Find where the given text appears and provide that cell's center as [x, y] coordinate. 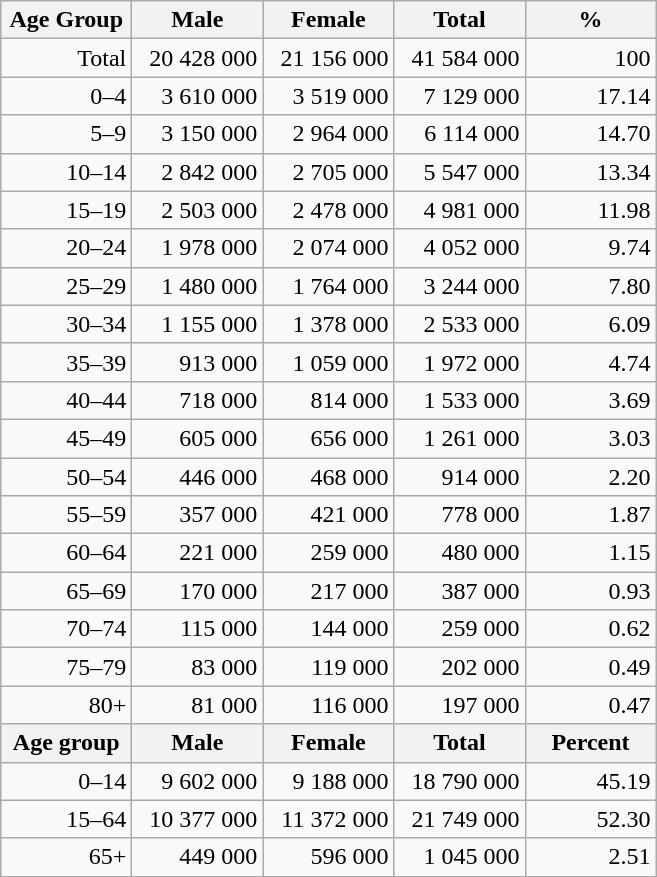
144 000 [328, 629]
20–24 [66, 248]
35–39 [66, 362]
914 000 [460, 477]
5–9 [66, 134]
15–19 [66, 210]
60–64 [66, 553]
0.93 [590, 591]
116 000 [328, 705]
80+ [66, 705]
0–14 [66, 781]
3 519 000 [328, 96]
9.74 [590, 248]
100 [590, 58]
0–4 [66, 96]
83 000 [198, 667]
1.15 [590, 553]
3.03 [590, 438]
Percent [590, 743]
41 584 000 [460, 58]
10–14 [66, 172]
1 764 000 [328, 286]
656 000 [328, 438]
55–59 [66, 515]
2 503 000 [198, 210]
1 480 000 [198, 286]
2 964 000 [328, 134]
2 842 000 [198, 172]
421 000 [328, 515]
21 156 000 [328, 58]
1 533 000 [460, 400]
119 000 [328, 667]
0.47 [590, 705]
2 705 000 [328, 172]
52.30 [590, 819]
11 372 000 [328, 819]
2.51 [590, 857]
0.49 [590, 667]
480 000 [460, 553]
Age Group [66, 20]
446 000 [198, 477]
1 972 000 [460, 362]
605 000 [198, 438]
0.62 [590, 629]
65+ [66, 857]
14.70 [590, 134]
13.34 [590, 172]
81 000 [198, 705]
40–44 [66, 400]
387 000 [460, 591]
45.19 [590, 781]
Age group [66, 743]
718 000 [198, 400]
2 074 000 [328, 248]
202 000 [460, 667]
2.20 [590, 477]
6 114 000 [460, 134]
913 000 [198, 362]
% [590, 20]
3 244 000 [460, 286]
449 000 [198, 857]
2 533 000 [460, 324]
4 981 000 [460, 210]
21 749 000 [460, 819]
357 000 [198, 515]
1.87 [590, 515]
1 978 000 [198, 248]
9 602 000 [198, 781]
7.80 [590, 286]
596 000 [328, 857]
10 377 000 [198, 819]
9 188 000 [328, 781]
3.69 [590, 400]
45–49 [66, 438]
1 155 000 [198, 324]
7 129 000 [460, 96]
3 150 000 [198, 134]
2 478 000 [328, 210]
70–74 [66, 629]
4 052 000 [460, 248]
17.14 [590, 96]
468 000 [328, 477]
814 000 [328, 400]
4.74 [590, 362]
778 000 [460, 515]
115 000 [198, 629]
50–54 [66, 477]
30–34 [66, 324]
11.98 [590, 210]
217 000 [328, 591]
25–29 [66, 286]
75–79 [66, 667]
65–69 [66, 591]
15–64 [66, 819]
197 000 [460, 705]
1 059 000 [328, 362]
1 261 000 [460, 438]
1 378 000 [328, 324]
3 610 000 [198, 96]
6.09 [590, 324]
1 045 000 [460, 857]
5 547 000 [460, 172]
170 000 [198, 591]
18 790 000 [460, 781]
20 428 000 [198, 58]
221 000 [198, 553]
